Capture the cell that displays the provided text and extract its (X, Y) central coordinate. 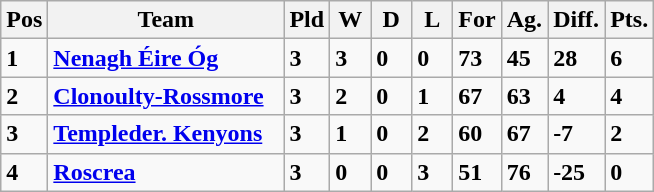
28 (576, 58)
45 (524, 58)
Team (166, 20)
60 (477, 134)
Pld (307, 20)
For (477, 20)
L (432, 20)
W (350, 20)
63 (524, 96)
Roscrea (166, 172)
51 (477, 172)
73 (477, 58)
-25 (576, 172)
Nenagh Éire Óg (166, 58)
6 (630, 58)
-7 (576, 134)
76 (524, 172)
D (392, 20)
Ag. (524, 20)
Pos (24, 20)
Pts. (630, 20)
Clonoulty-Rossmore (166, 96)
Diff. (576, 20)
Templeder. Kenyons (166, 134)
